Detect which cell encompasses the target text, then output its (x, y) center coordinate. 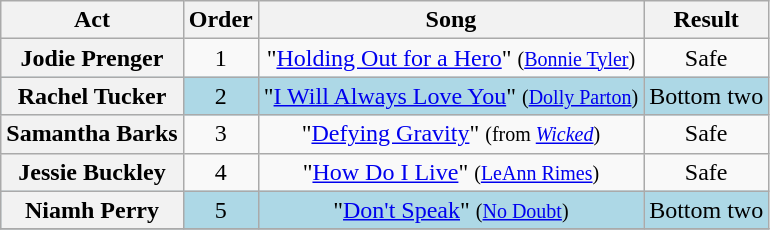
"I Will Always Love You" (Dolly Parton) (450, 96)
Order (220, 20)
Act (92, 20)
Jessie Buckley (92, 172)
5 (220, 210)
"How Do I Live" (LeAnn Rimes) (450, 172)
"Defying Gravity" (from Wicked) (450, 134)
3 (220, 134)
"Holding Out for a Hero" (Bonnie Tyler) (450, 58)
1 (220, 58)
Niamh Perry (92, 210)
4 (220, 172)
Jodie Prenger (92, 58)
2 (220, 96)
Rachel Tucker (92, 96)
Result (706, 20)
"Don't Speak" (No Doubt) (450, 210)
Samantha Barks (92, 134)
Song (450, 20)
